Find where the given text appears and provide that cell's center as (x, y) coordinate. 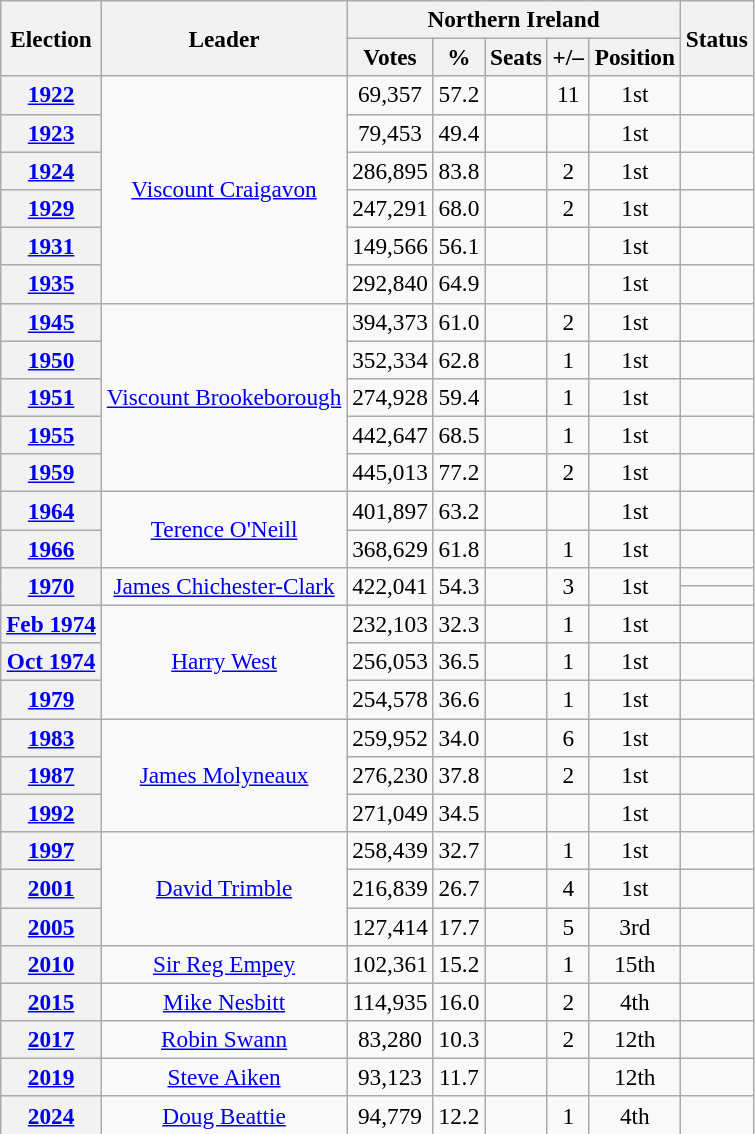
36.6 (459, 699)
1983 (52, 737)
59.4 (459, 397)
Votes (390, 57)
James Chichester-Clark (224, 586)
1979 (52, 699)
1924 (52, 170)
Doug Beattie (224, 1115)
Sir Reg Empey (224, 964)
17.7 (459, 926)
Mike Nesbitt (224, 1002)
102,361 (390, 964)
11.7 (459, 1077)
4 (568, 888)
276,230 (390, 775)
Seats (516, 57)
15th (634, 964)
1992 (52, 813)
Steve Aiken (224, 1077)
16.0 (459, 1002)
26.7 (459, 888)
216,839 (390, 888)
49.4 (459, 133)
6 (568, 737)
5 (568, 926)
1951 (52, 397)
2001 (52, 888)
63.2 (459, 510)
1950 (52, 359)
3 (568, 586)
Feb 1974 (52, 624)
83,280 (390, 1039)
Northern Ireland (514, 19)
2017 (52, 1039)
1959 (52, 473)
247,291 (390, 208)
54.3 (459, 586)
1964 (52, 510)
1935 (52, 284)
286,895 (390, 170)
394,373 (390, 322)
254,578 (390, 699)
232,103 (390, 624)
2005 (52, 926)
271,049 (390, 813)
61.8 (459, 548)
32.7 (459, 850)
James Molyneaux (224, 774)
34.5 (459, 813)
1955 (52, 435)
57.2 (459, 95)
83.8 (459, 170)
2010 (52, 964)
1929 (52, 208)
Position (634, 57)
1923 (52, 133)
1922 (52, 95)
56.1 (459, 246)
Terence O'Neill (224, 529)
David Trimble (224, 888)
114,935 (390, 1002)
94,779 (390, 1115)
368,629 (390, 548)
274,928 (390, 397)
34.0 (459, 737)
68.0 (459, 208)
445,013 (390, 473)
93,123 (390, 1077)
258,439 (390, 850)
256,053 (390, 662)
1931 (52, 246)
% (459, 57)
Oct 1974 (52, 662)
61.0 (459, 322)
11 (568, 95)
68.5 (459, 435)
1997 (52, 850)
Election (52, 38)
79,453 (390, 133)
37.8 (459, 775)
Status (716, 38)
1966 (52, 548)
10.3 (459, 1039)
259,952 (390, 737)
2019 (52, 1077)
12.2 (459, 1115)
Leader (224, 38)
Harry West (224, 662)
36.5 (459, 662)
+/– (568, 57)
401,897 (390, 510)
1970 (52, 586)
2024 (52, 1115)
127,414 (390, 926)
62.8 (459, 359)
Viscount Brookeborough (224, 398)
1987 (52, 775)
149,566 (390, 246)
32.3 (459, 624)
77.2 (459, 473)
442,647 (390, 435)
69,357 (390, 95)
Robin Swann (224, 1039)
64.9 (459, 284)
2015 (52, 1002)
352,334 (390, 359)
422,041 (390, 586)
3rd (634, 926)
15.2 (459, 964)
Viscount Craigavon (224, 190)
1945 (52, 322)
292,840 (390, 284)
